Search for the cell housing the specified text and yield its [X, Y] center coordinate. 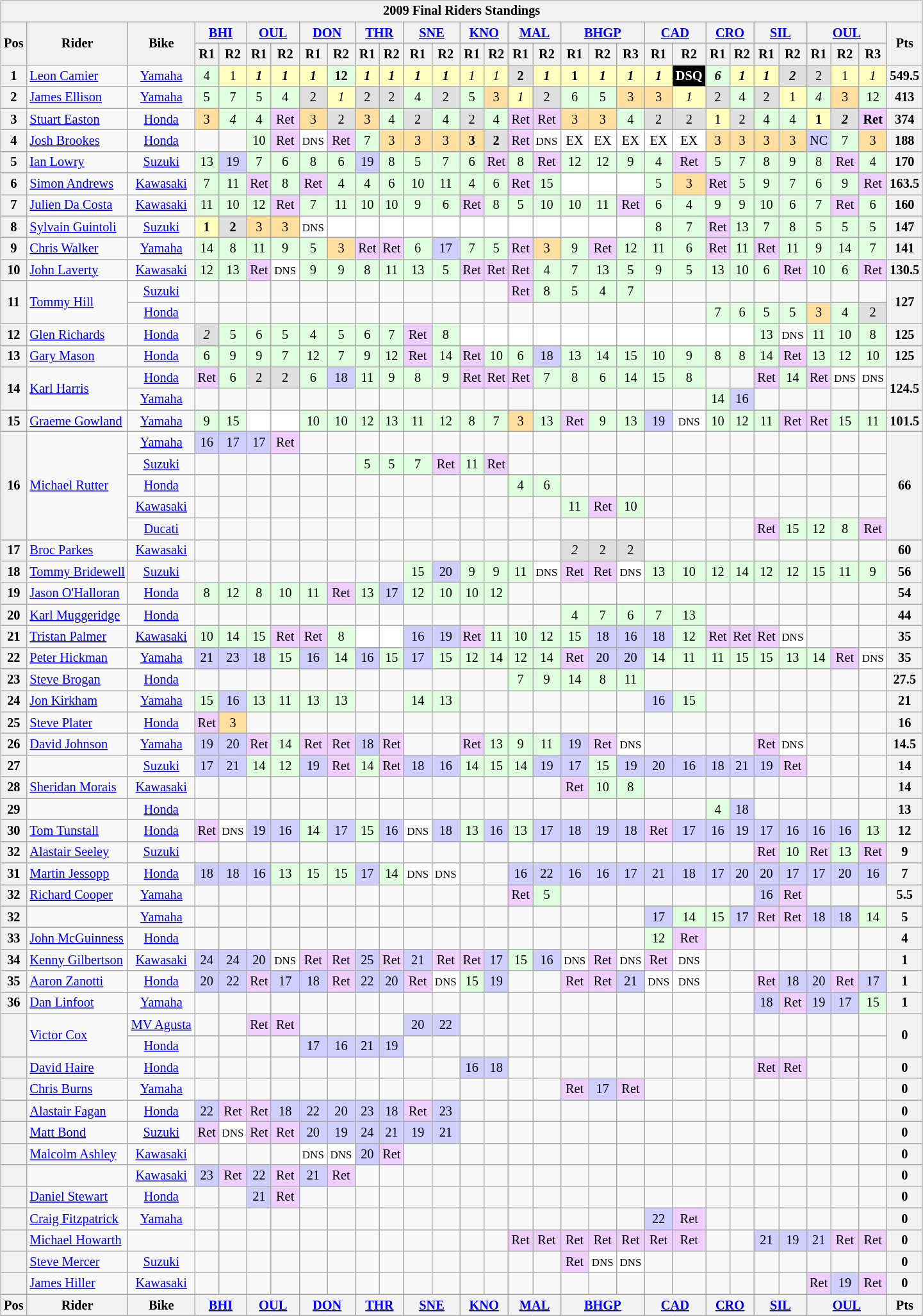
33 [13, 939]
127 [905, 302]
Victor Cox [77, 1035]
Jason O'Halloran [77, 593]
Simon Andrews [77, 184]
Richard Cooper [77, 896]
Sylvain Guintoli [77, 227]
Julien Da Costa [77, 206]
David Johnson [77, 744]
Michael Rutter [77, 486]
Tom Tunstall [77, 831]
30 [13, 831]
Steve Plater [77, 723]
Alastair Fagan [77, 1111]
David Haire [77, 1068]
Graeme Gowland [77, 421]
170 [905, 162]
Dan Linfoot [77, 1003]
29 [13, 809]
141 [905, 249]
Aaron Zanotti [77, 982]
60 [905, 550]
31 [13, 874]
Martin Jessopp [77, 874]
36 [13, 1003]
54 [905, 593]
Matt Bond [77, 1133]
34 [13, 960]
Malcolm Ashley [77, 1154]
163.5 [905, 184]
Karl Muggeridge [77, 615]
549.5 [905, 76]
124.5 [905, 388]
Tristan Palmer [77, 637]
Tommy Bridewell [77, 572]
Daniel Stewart [77, 1197]
Steve Mercer [77, 1262]
John McGuinness [77, 939]
27 [13, 766]
Gary Mason [77, 356]
Josh Brookes [77, 141]
James Hiller [77, 1283]
101.5 [905, 421]
Stuart Easton [77, 119]
John Laverty [77, 270]
26 [13, 744]
Chris Walker [77, 249]
374 [905, 119]
NC [819, 141]
5.5 [905, 896]
Leon Camier [77, 76]
Kenny Gilbertson [77, 960]
Tommy Hill [77, 302]
44 [905, 615]
130.5 [905, 270]
14.5 [905, 744]
413 [905, 97]
2009 Final Riders Standings [461, 12]
28 [13, 787]
Steve Brogan [77, 680]
147 [905, 227]
27.5 [905, 680]
Karl Harris [77, 388]
Michael Howarth [77, 1240]
DSQ [689, 76]
MV Agusta [161, 1024]
Broc Parkes [77, 550]
Ian Lowry [77, 162]
160 [905, 206]
Alastair Seeley [77, 852]
Craig Fitzpatrick [77, 1219]
Sheridan Morais [77, 787]
56 [905, 572]
66 [905, 486]
Ducati [161, 529]
Jon Kirkham [77, 702]
Glen Richards [77, 334]
Chris Burns [77, 1089]
188 [905, 141]
James Ellison [77, 97]
Peter Hickman [77, 658]
